Scan for the cell matching the given text and deliver its (X, Y) coordinate at center. 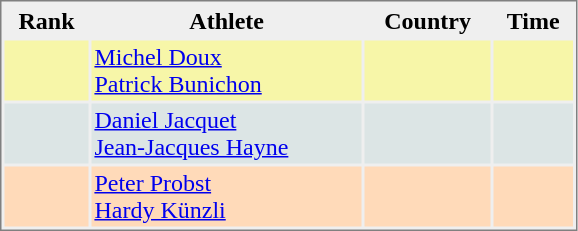
Rank (46, 20)
Country (428, 20)
Peter ProbstHardy Künzli (226, 196)
Daniel JacquetJean-Jacques Hayne (226, 134)
Time (533, 20)
Michel DouxPatrick Bunichon (226, 70)
Athlete (226, 20)
